Search for the cell housing the specified text and yield its (x, y) center coordinate. 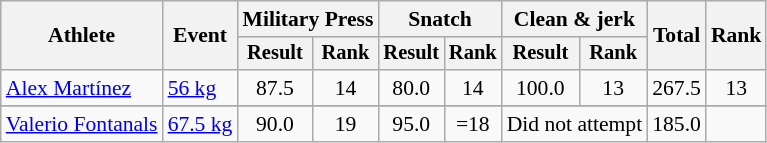
56 kg (200, 88)
267.5 (676, 88)
Event (200, 36)
100.0 (540, 88)
Military Press (308, 19)
Valerio Fontanals (82, 124)
80.0 (411, 88)
Athlete (82, 36)
Total (676, 36)
67.5 kg (200, 124)
=18 (473, 124)
19 (345, 124)
90.0 (274, 124)
95.0 (411, 124)
Alex Martínez (82, 88)
185.0 (676, 124)
Did not attempt (575, 124)
Snatch (440, 19)
87.5 (274, 88)
Clean & jerk (575, 19)
